Identify which cell holds the provided text, then report its (x, y) central coordinate. 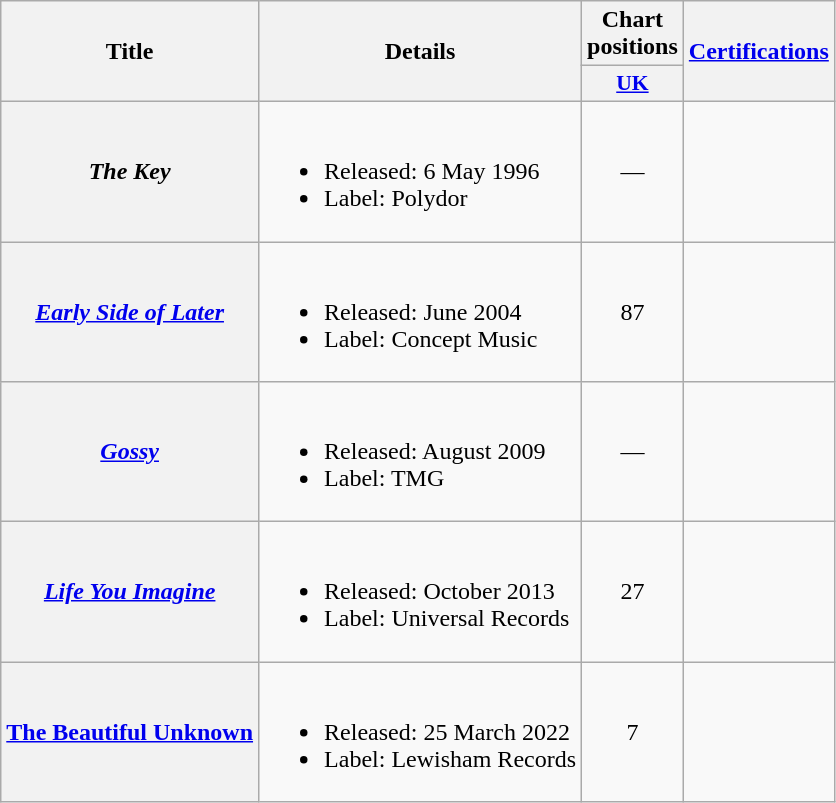
87 (633, 312)
Title (130, 52)
UK (633, 84)
Certifications (758, 52)
Released: October 2013Label: Universal Records (420, 592)
27 (633, 592)
Life You Imagine (130, 592)
Released: August 2009Label: TMG (420, 452)
7 (633, 732)
Released: June 2004Label: Concept Music (420, 312)
The Key (130, 171)
The Beautiful Unknown (130, 732)
Released: 25 March 2022Label: Lewisham Records (420, 732)
Chart positions (633, 34)
Details (420, 52)
Gossy (130, 452)
Early Side of Later (130, 312)
Released: 6 May 1996Label: Polydor (420, 171)
